From the cell containing the given text, extract its center point as [X, Y] coordinate. 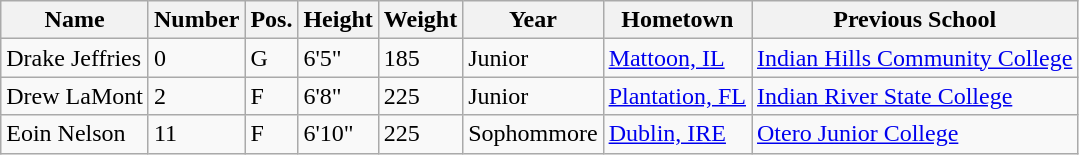
Name [75, 20]
Previous School [915, 20]
Mattoon, IL [677, 58]
2 [196, 96]
Drew LaMont [75, 96]
6'8" [338, 96]
Eoin Nelson [75, 134]
Number [196, 20]
Hometown [677, 20]
Otero Junior College [915, 134]
6'5" [338, 58]
Drake Jeffries [75, 58]
Dublin, IRE [677, 134]
Indian River State College [915, 96]
185 [420, 58]
Plantation, FL [677, 96]
6'10" [338, 134]
11 [196, 134]
Height [338, 20]
0 [196, 58]
G [272, 58]
Weight [420, 20]
Sophommore [533, 134]
Pos. [272, 20]
Year [533, 20]
Indian Hills Community College [915, 58]
